Search for the cell housing the specified text and yield its [X, Y] center coordinate. 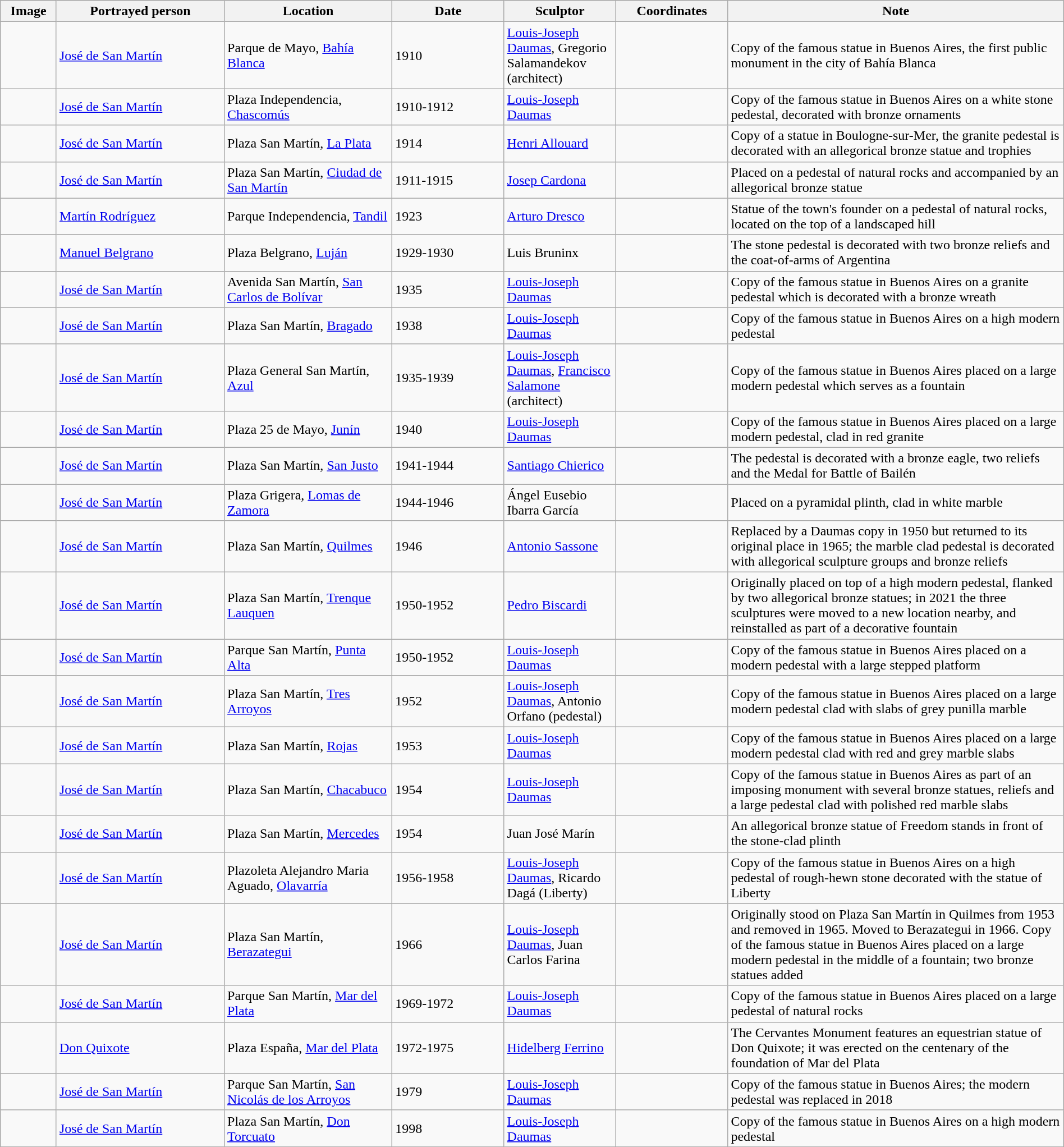
1966 [448, 944]
1940 [448, 429]
Copy of the famous statue in Buenos Aires placed on a large modern pedestal clad with slabs of grey punilla marble [896, 701]
Louis-Joseph Daumas, Ricardo Dagá (Liberty) [560, 878]
Plaza San Martín, La Plata [309, 144]
Antonio Sassone [560, 547]
Santiago Chierico [560, 466]
Plaza General San Martín, Azul [309, 377]
Plaza San Martín, San Justo [309, 466]
1914 [448, 144]
Note [896, 11]
Copy of the famous statue in Buenos Aires placed on a modern pedestal with a large stepped platform [896, 658]
Placed on a pedestal of natural rocks and accompanied by an allegorical bronze statue [896, 180]
Plaza San Martín, Chacabuco [309, 790]
1998 [448, 1128]
Manuel Belgrano [140, 253]
Parque San Martín, Mar del Plata [309, 1003]
Louis-Joseph Daumas, Francisco Salamone (architect) [560, 377]
1952 [448, 701]
1923 [448, 217]
Parque de Mayo, Bahía Blanca [309, 55]
Copy of the famous statue in Buenos Aires placed on a large modern pedestal which serves as a fountain [896, 377]
Hidelberg Ferrino [560, 1048]
Avenida San Martín, San Carlos de Bolívar [309, 290]
Arturo Dresco [560, 217]
Pedro Biscardi [560, 606]
Portrayed person [140, 11]
Louis-Joseph Daumas, Antonio Orfano (pedestal) [560, 701]
Plaza España, Mar del Plata [309, 1048]
Image [29, 11]
Plaza San Martín, Tres Arroyos [309, 701]
Copy of the famous statue in Buenos Aires on a white stone pedestal, decorated with bronze ornaments [896, 107]
1935 [448, 290]
An allegorical bronze statue of Freedom stands in front of the stone-clad plinth [896, 834]
1946 [448, 547]
1953 [448, 745]
Copy of the famous statue in Buenos Aires on a granite pedestal which is decorated with a bronze wreath [896, 290]
1929-1930 [448, 253]
Plaza Independencia, Chascomús [309, 107]
Plaza San Martín, Berazategui [309, 944]
Copy of the famous statue in Buenos Aires placed on a large pedestal of natural rocks [896, 1003]
1944-1946 [448, 502]
Location [309, 11]
Plaza San Martín, Quilmes [309, 547]
The Cervantes Monument features an equestrian statue of Don Quixote; it was erected on the centenary of the foundation of Mar del Plata [896, 1048]
Plaza San Martín, Bragado [309, 325]
Don Quixote [140, 1048]
The pedestal is decorated with a bronze eagle, two reliefs and the Medal for Battle of Bailén [896, 466]
1956-1958 [448, 878]
Sculptor [560, 11]
Plazoleta Alejandro Maria Aguado, Olavarría [309, 878]
1910-1912 [448, 107]
1935-1939 [448, 377]
Coordinates [671, 11]
Luis Bruninx [560, 253]
Louis-Joseph Daumas, Gregorio Salamandekov (architect) [560, 55]
Parque Independencia, Tandil [309, 217]
Louis-Joseph Daumas, Juan Carlos Farina [560, 944]
Plaza San Martín, Rojas [309, 745]
Copy of a statue in Boulogne-sur-Mer, the granite pedestal is decorated with an allegorical bronze statue and trophies [896, 144]
Copy of the famous statue in Buenos Aires, the first public monument in the city of Bahía Blanca [896, 55]
The stone pedestal is decorated with two bronze reliefs and the coat-of-arms of Argentina [896, 253]
1938 [448, 325]
1969-1972 [448, 1003]
Martín Rodríguez [140, 217]
Plaza San Martín, Don Torcuato [309, 1128]
1979 [448, 1092]
Plaza San Martín, Mercedes [309, 834]
Plaza Grigera, Lomas de Zamora [309, 502]
Parque San Martín, San Nicolás de los Arroyos [309, 1092]
1941-1944 [448, 466]
Copy of the famous statue in Buenos Aires placed on a large modern pedestal clad with red and grey marble slabs [896, 745]
1972-1975 [448, 1048]
Copy of the famous statue in Buenos Aires on a high pedestal of rough-hewn stone decorated with the statue of Liberty [896, 878]
Henri Allouard [560, 144]
Ángel Eusebio Ibarra García [560, 502]
Parque San Martín, Punta Alta [309, 658]
Plaza Belgrano, Luján [309, 253]
Copy of the famous statue in Buenos Aires; the modern pedestal was replaced in 2018 [896, 1092]
Plaza San Martín, Ciudad de San Martín [309, 180]
Josep Cardona [560, 180]
Statue of the town's founder on a pedestal of natural rocks, located on the top of a landscaped hill [896, 217]
1910 [448, 55]
Copy of the famous statue in Buenos Aires placed on a large modern pedestal, clad in red granite [896, 429]
Plaza San Martín, Trenque Lauquen [309, 606]
Plaza 25 de Mayo, Junín [309, 429]
Juan José Marín [560, 834]
Date [448, 11]
Placed on a pyramidal plinth, clad in white marble [896, 502]
1911-1915 [448, 180]
